Extract the [x, y] coordinate from the center of the cell holding the provided text.  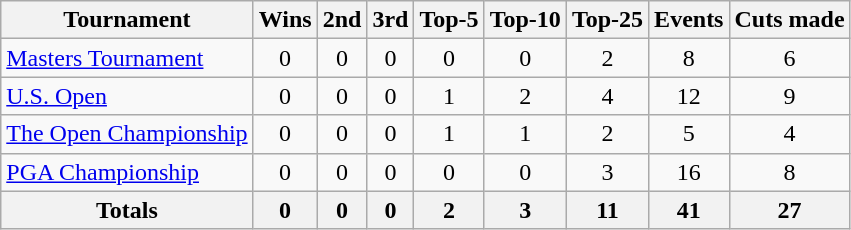
PGA Championship [127, 172]
Totals [127, 210]
16 [689, 172]
Masters Tournament [127, 58]
Top-5 [449, 20]
27 [790, 210]
41 [689, 210]
9 [790, 96]
U.S. Open [127, 96]
6 [790, 58]
Cuts made [790, 20]
11 [607, 210]
Tournament [127, 20]
3rd [390, 20]
Wins [285, 20]
2nd [342, 20]
The Open Championship [127, 134]
Top-25 [607, 20]
12 [689, 96]
Top-10 [525, 20]
Events [689, 20]
5 [689, 134]
